From the cell containing the given text, extract its center point as (X, Y) coordinate. 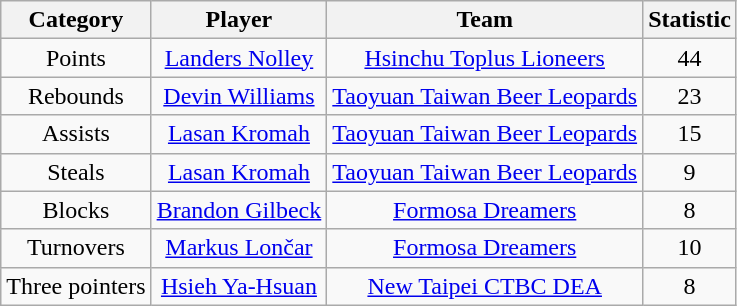
Turnovers (76, 248)
15 (690, 134)
New Taipei CTBC DEA (485, 286)
Three pointers (76, 286)
Steals (76, 172)
Landers Nolley (239, 58)
Assists (76, 134)
Player (239, 20)
Markus Lončar (239, 248)
Brandon Gilbeck (239, 210)
Points (76, 58)
44 (690, 58)
Devin Williams (239, 96)
Team (485, 20)
10 (690, 248)
9 (690, 172)
Blocks (76, 210)
Category (76, 20)
Rebounds (76, 96)
Hsieh Ya-Hsuan (239, 286)
Hsinchu Toplus Lioneers (485, 58)
23 (690, 96)
Statistic (690, 20)
